Return [x, y] of the center of cell containing provided text 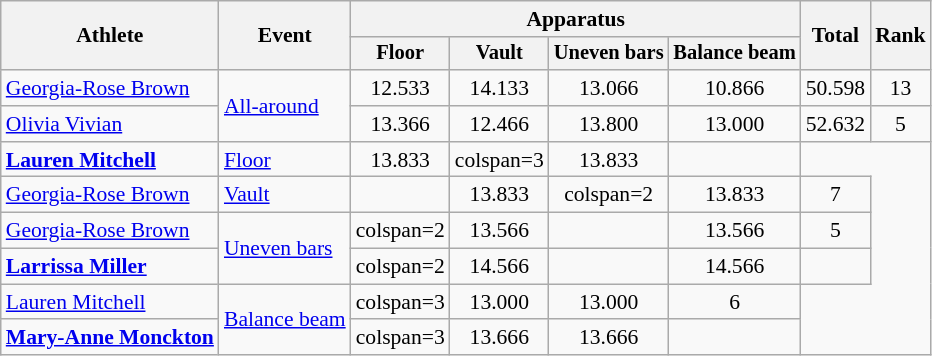
Larrissa Miller [110, 267]
12.533 [400, 88]
52.632 [836, 124]
Mary-Anne Monckton [110, 338]
Event [285, 36]
12.466 [500, 124]
13.066 [609, 88]
Total [836, 36]
All-around [285, 106]
13.366 [400, 124]
13 [900, 88]
10.866 [734, 88]
13.800 [609, 124]
Rank [900, 36]
50.598 [836, 88]
Apparatus [576, 19]
Olivia Vivian [110, 124]
Athlete [110, 36]
6 [734, 302]
7 [836, 195]
14.133 [500, 88]
